For the text-containing cell, return its midpoint in (X, Y) coordinate format. 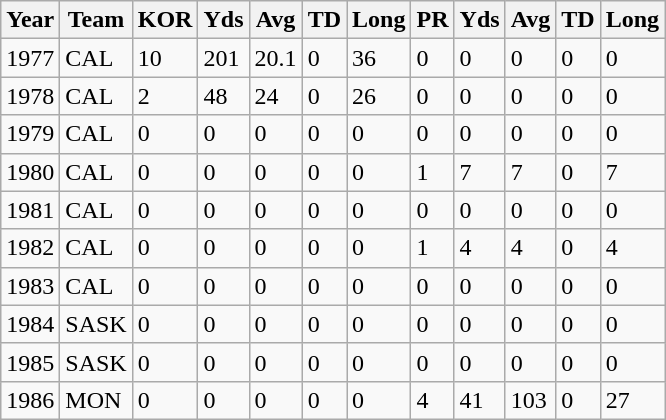
Year (30, 20)
1982 (30, 248)
1978 (30, 96)
10 (165, 58)
PR (432, 20)
27 (632, 400)
201 (224, 58)
41 (480, 400)
1984 (30, 324)
Team (96, 20)
20.1 (276, 58)
1983 (30, 286)
1979 (30, 134)
KOR (165, 20)
26 (379, 96)
2 (165, 96)
24 (276, 96)
1986 (30, 400)
1985 (30, 362)
1980 (30, 172)
1981 (30, 210)
103 (530, 400)
1977 (30, 58)
48 (224, 96)
36 (379, 58)
MON (96, 400)
